Scan for the cell matching the given text and deliver its (x, y) coordinate at center. 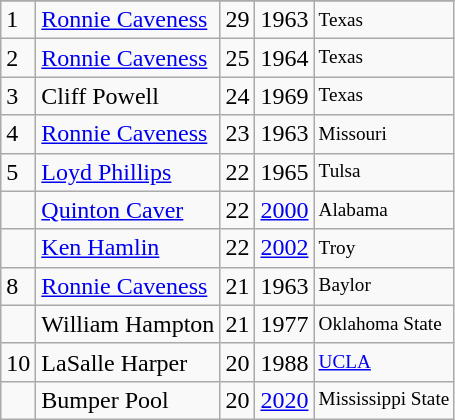
Alabama (384, 210)
24 (238, 96)
Quinton Caver (128, 210)
2 (18, 58)
LaSalle Harper (128, 362)
1965 (284, 172)
Baylor (384, 286)
Bumper Pool (128, 400)
25 (238, 58)
Tulsa (384, 172)
William Hampton (128, 324)
1977 (284, 324)
UCLA (384, 362)
2002 (284, 248)
10 (18, 362)
1964 (284, 58)
Troy (384, 248)
8 (18, 286)
Cliff Powell (128, 96)
3 (18, 96)
Mississippi State (384, 400)
1 (18, 20)
1969 (284, 96)
2020 (284, 400)
29 (238, 20)
1988 (284, 362)
Oklahoma State (384, 324)
4 (18, 134)
2000 (284, 210)
Missouri (384, 134)
Loyd Phillips (128, 172)
5 (18, 172)
23 (238, 134)
Ken Hamlin (128, 248)
